For the text-containing cell, return its midpoint in (X, Y) coordinate format. 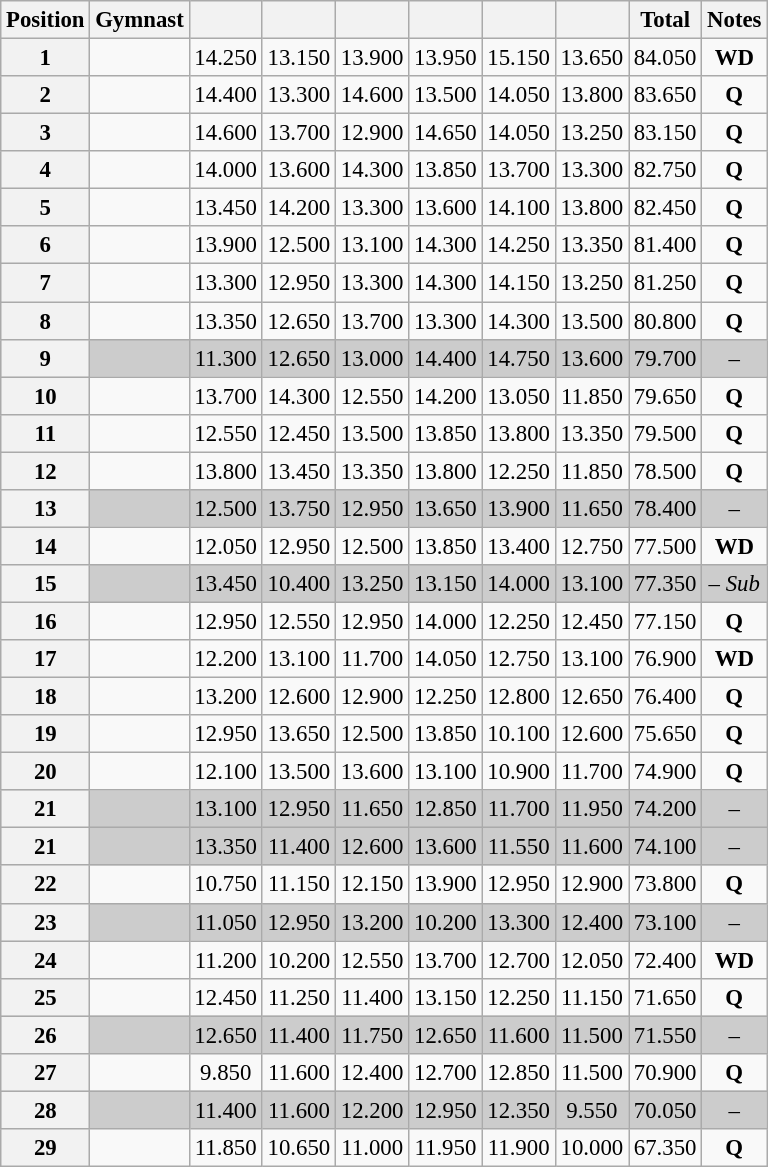
9.550 (592, 1110)
11.300 (226, 358)
79.500 (664, 433)
13.950 (446, 58)
10 (46, 396)
82.750 (664, 170)
67.350 (664, 1148)
16 (46, 621)
81.400 (664, 245)
83.150 (664, 133)
77.350 (664, 584)
74.900 (664, 772)
29 (46, 1148)
Notes (734, 20)
14 (46, 546)
12 (46, 471)
76.400 (664, 697)
– Sub (734, 584)
13.000 (372, 358)
Gymnast (140, 20)
Position (46, 20)
11.250 (298, 997)
78.400 (664, 509)
28 (46, 1110)
12.100 (226, 772)
73.800 (664, 885)
80.800 (664, 321)
9.850 (226, 1073)
11.200 (226, 960)
6 (46, 245)
75.650 (664, 734)
2 (46, 95)
15 (46, 584)
13.050 (518, 396)
25 (46, 997)
27 (46, 1073)
10.100 (518, 734)
10.750 (226, 885)
13 (46, 509)
12.350 (518, 1110)
11 (46, 433)
83.650 (664, 95)
11.050 (226, 922)
8 (46, 321)
82.450 (664, 208)
70.900 (664, 1073)
10.000 (592, 1148)
Total (664, 20)
10.900 (518, 772)
81.250 (664, 283)
22 (46, 885)
11.750 (372, 1035)
76.900 (664, 659)
74.100 (664, 847)
14.750 (518, 358)
11.900 (518, 1148)
14.100 (518, 208)
13.400 (518, 546)
12.150 (372, 885)
78.500 (664, 471)
24 (46, 960)
84.050 (664, 58)
17 (46, 659)
13.750 (298, 509)
18 (46, 697)
1 (46, 58)
7 (46, 283)
14.650 (446, 133)
79.650 (664, 396)
71.550 (664, 1035)
72.400 (664, 960)
9 (46, 358)
11.000 (372, 1148)
5 (46, 208)
11.550 (518, 847)
26 (46, 1035)
73.100 (664, 922)
77.150 (664, 621)
19 (46, 734)
14.150 (518, 283)
10.650 (298, 1148)
12.800 (518, 697)
4 (46, 170)
70.050 (664, 1110)
23 (46, 922)
79.700 (664, 358)
3 (46, 133)
71.650 (664, 997)
20 (46, 772)
74.200 (664, 809)
77.500 (664, 546)
15.150 (518, 58)
10.400 (298, 584)
